Provide the (X, Y) coordinate of the cell's center where the given text is located.  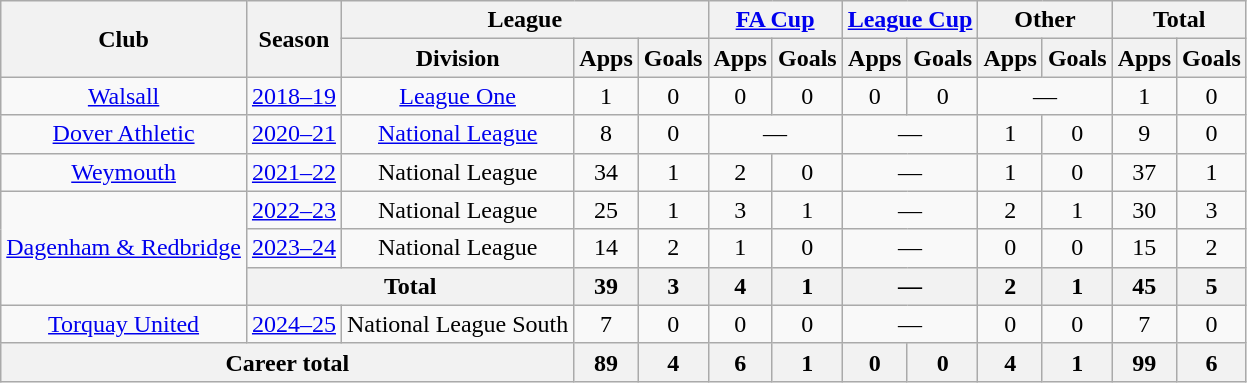
99 (1144, 362)
34 (606, 172)
Torquay United (124, 324)
89 (606, 362)
2021–22 (294, 172)
Walsall (124, 96)
Season (294, 39)
45 (1144, 286)
2024–25 (294, 324)
Division (457, 58)
Dover Athletic (124, 134)
Other (1045, 20)
Club (124, 39)
5 (1212, 286)
2018–19 (294, 96)
League (524, 20)
25 (606, 210)
30 (1144, 210)
FA Cup (775, 20)
National League South (457, 324)
2023–24 (294, 248)
League One (457, 96)
15 (1144, 248)
2022–23 (294, 210)
Dagenham & Redbridge (124, 248)
8 (606, 134)
League Cup (910, 20)
39 (606, 286)
9 (1144, 134)
37 (1144, 172)
Weymouth (124, 172)
2020–21 (294, 134)
14 (606, 248)
Career total (288, 362)
